Search for the cell housing the specified text and yield its (x, y) center coordinate. 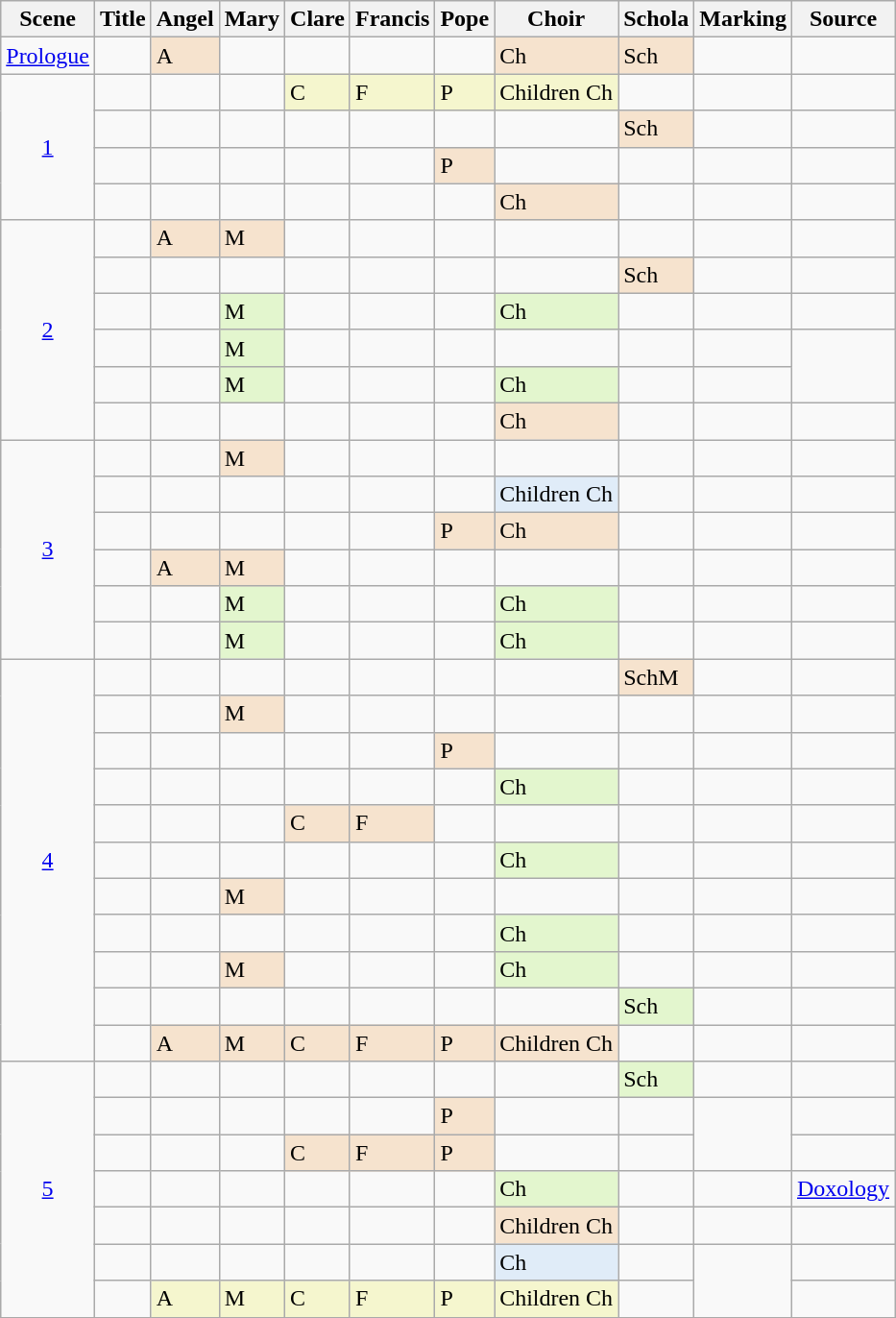
Choir (557, 19)
1 (48, 147)
5 (48, 1189)
3 (48, 549)
Pope (465, 19)
2 (48, 329)
Scene (48, 19)
Source (843, 19)
Angel (184, 19)
Marking (743, 19)
Mary (252, 19)
Clare (318, 19)
SchM (657, 677)
Schola (657, 19)
4 (48, 861)
Doxology (843, 1189)
Prologue (48, 56)
Francis (392, 19)
Title (123, 19)
